Extract the (X, Y) coordinate from the center of the cell holding the provided text.  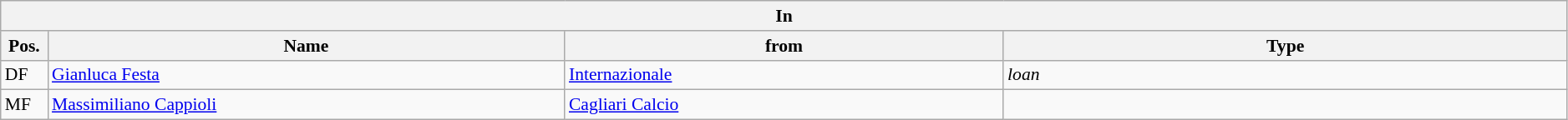
Name (306, 46)
Internazionale (784, 75)
DF (24, 75)
Pos. (24, 46)
Cagliari Calcio (784, 105)
Massimiliano Cappioli (306, 105)
loan (1285, 75)
Gianluca Festa (306, 75)
Type (1285, 46)
from (784, 46)
MF (24, 105)
In (784, 16)
